Find where the given text appears and provide that cell's center as (X, Y) coordinate. 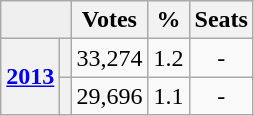
1.1 (168, 96)
33,274 (110, 58)
Seats (221, 20)
% (168, 20)
29,696 (110, 96)
2013 (30, 77)
Votes (110, 20)
1.2 (168, 58)
